Return (X, Y) of the center of cell containing provided text 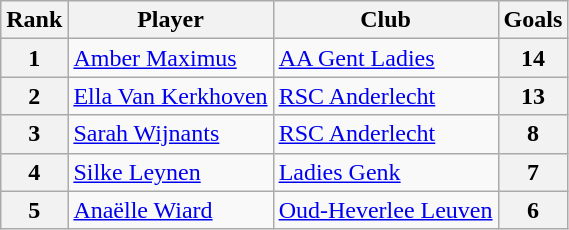
5 (34, 210)
1 (34, 58)
13 (533, 96)
14 (533, 58)
8 (533, 134)
Rank (34, 20)
Club (386, 20)
Silke Leynen (170, 172)
Ella Van Kerkhoven (170, 96)
Ladies Genk (386, 172)
Player (170, 20)
6 (533, 210)
Sarah Wijnants (170, 134)
Anaëlle Wiard (170, 210)
3 (34, 134)
AA Gent Ladies (386, 58)
4 (34, 172)
Goals (533, 20)
Oud-Heverlee Leuven (386, 210)
2 (34, 96)
Amber Maximus (170, 58)
7 (533, 172)
